Identify which cell holds the provided text, then report its (X, Y) central coordinate. 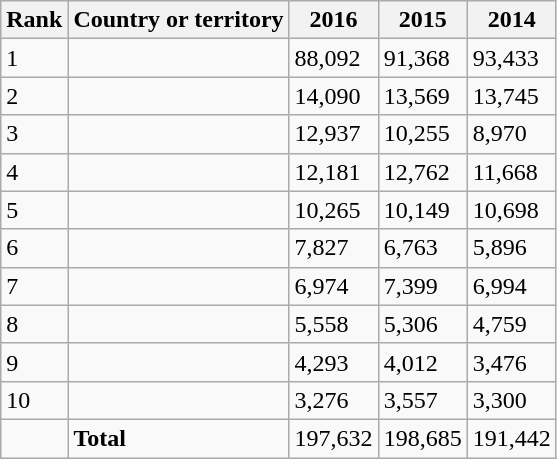
3,300 (512, 400)
10,255 (422, 134)
191,442 (512, 438)
8,970 (512, 134)
6,763 (422, 248)
4,012 (422, 362)
6 (34, 248)
5 (34, 210)
5,896 (512, 248)
4,293 (334, 362)
10,149 (422, 210)
Total (178, 438)
4,759 (512, 324)
88,092 (334, 58)
10,698 (512, 210)
1 (34, 58)
6,994 (512, 286)
6,974 (334, 286)
12,181 (334, 172)
Rank (34, 20)
3,476 (512, 362)
14,090 (334, 96)
12,937 (334, 134)
7,827 (334, 248)
2 (34, 96)
10 (34, 400)
3 (34, 134)
2016 (334, 20)
4 (34, 172)
197,632 (334, 438)
2014 (512, 20)
5,558 (334, 324)
8 (34, 324)
3,276 (334, 400)
93,433 (512, 58)
7 (34, 286)
3,557 (422, 400)
13,745 (512, 96)
2015 (422, 20)
Country or territory (178, 20)
9 (34, 362)
91,368 (422, 58)
12,762 (422, 172)
5,306 (422, 324)
11,668 (512, 172)
10,265 (334, 210)
7,399 (422, 286)
13,569 (422, 96)
198,685 (422, 438)
